Find where the given text appears and provide that cell's center as (X, Y) coordinate. 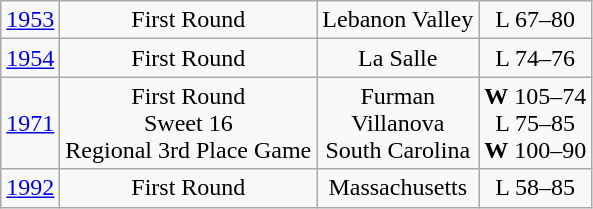
FurmanVillanovaSouth Carolina (398, 123)
L 58–85 (536, 188)
1971 (30, 123)
1953 (30, 20)
La Salle (398, 58)
1954 (30, 58)
L 74–76 (536, 58)
Lebanon Valley (398, 20)
1992 (30, 188)
L 67–80 (536, 20)
W 105–74L 75–85W 100–90 (536, 123)
First RoundSweet 16Regional 3rd Place Game (188, 123)
Massachusetts (398, 188)
